Find where the given text appears and provide that cell's center as (x, y) coordinate. 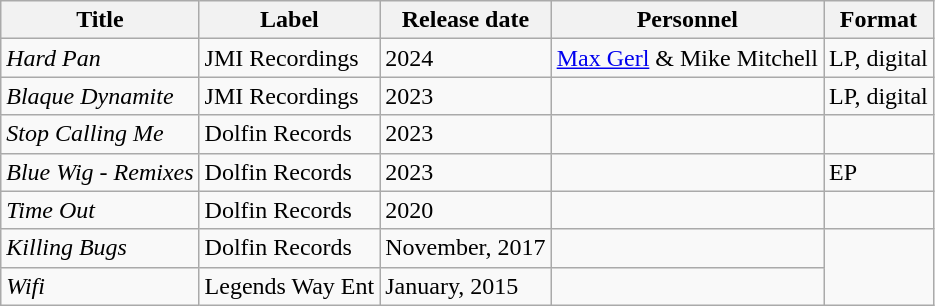
Format (879, 20)
Label (290, 20)
Release date (466, 20)
Blue Wig - Remixes (100, 172)
Legends Way Ent (290, 286)
2020 (466, 210)
Max Gerl & Mike Mitchell (687, 58)
Wifi (100, 286)
Stop Calling Me (100, 134)
November, 2017 (466, 248)
Title (100, 20)
2024 (466, 58)
Blaque Dynamite (100, 96)
Killing Bugs (100, 248)
Time Out (100, 210)
Hard Pan (100, 58)
EP (879, 172)
Personnel (687, 20)
January, 2015 (466, 286)
